Pinpoint the cell where the given text exists, returning its (x, y) midpoint coordinate. 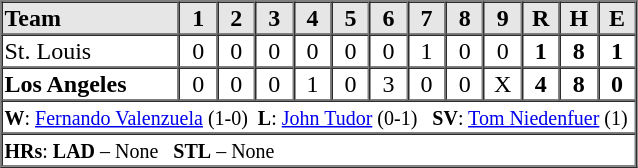
St. Louis (91, 50)
Team (91, 18)
Los Angeles (91, 84)
W: Fernando Valenzuela (1-0) L: John Tudor (0-1) SV: Tom Niedenfuer (1) (319, 116)
R (541, 18)
7 (427, 18)
HRs: LAD – None STL – None (319, 150)
H (579, 18)
2 (236, 18)
X (503, 84)
9 (503, 18)
6 (388, 18)
5 (350, 18)
E (617, 18)
